Identify which cell holds the provided text, then report its (x, y) central coordinate. 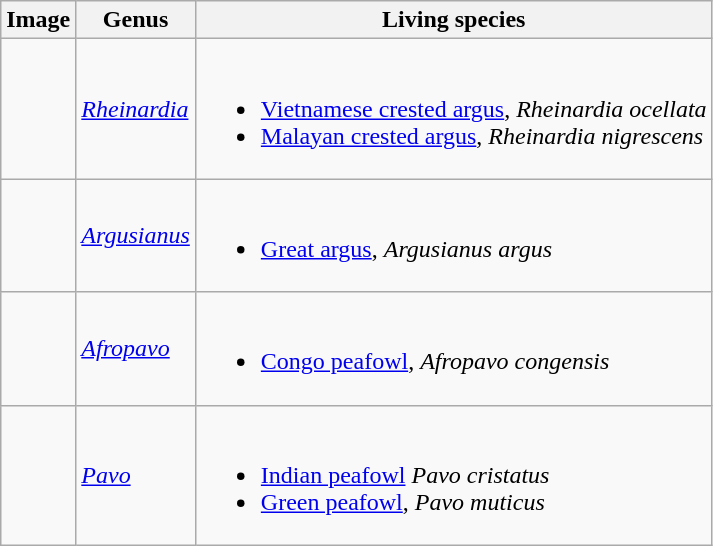
Living species (454, 20)
Image (38, 20)
Genus (136, 20)
Great argus, Argusianus argus (454, 236)
Pavo (136, 475)
Argusianus (136, 236)
Afropavo (136, 348)
Rheinardia (136, 109)
Indian peafowl Pavo cristatusGreen peafowl, Pavo muticus (454, 475)
Vietnamese crested argus, Rheinardia ocellataMalayan crested argus, Rheinardia nigrescens (454, 109)
Congo peafowl, Afropavo congensis (454, 348)
